Determine the [x, y] coordinate at the center of the cell enclosing the given text.  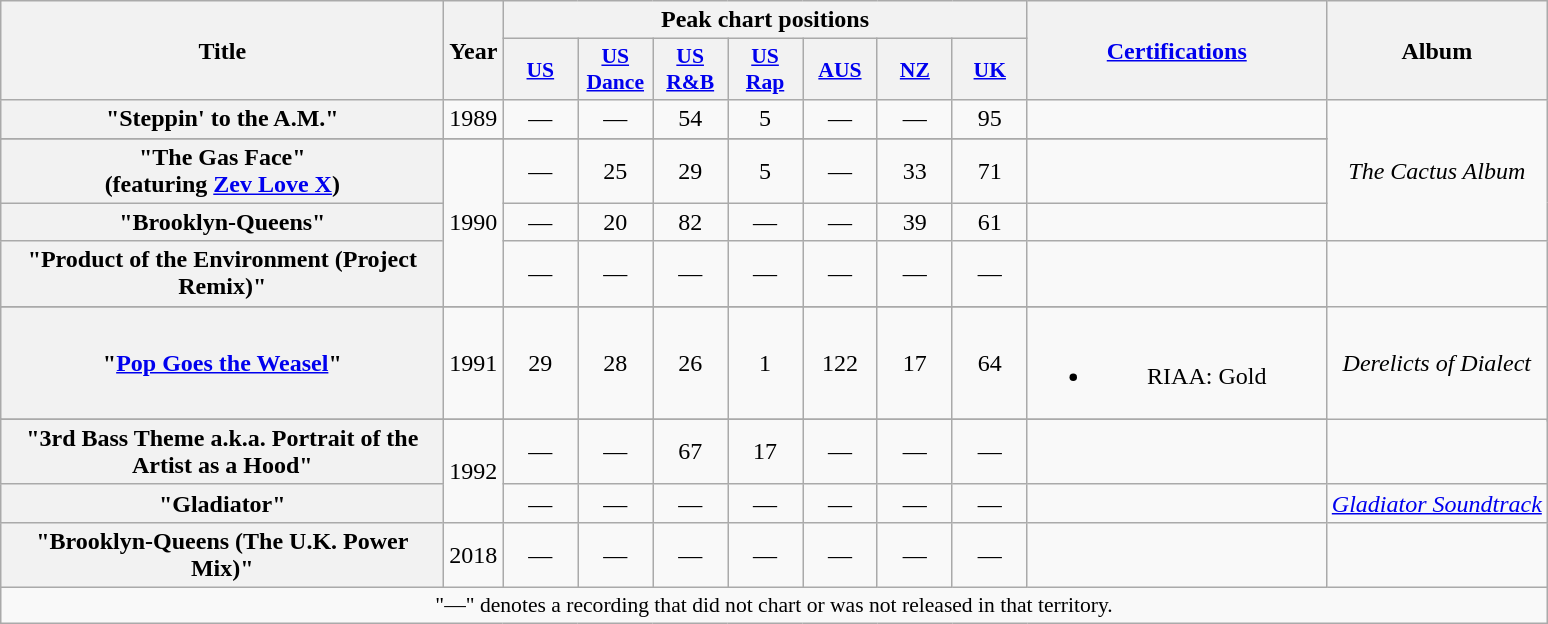
33 [914, 170]
95 [990, 119]
Album [1436, 50]
US Dance [616, 70]
AUS [840, 70]
71 [990, 170]
20 [616, 222]
1991 [474, 362]
122 [840, 362]
"—" denotes a recording that did not chart or was not released in that territory. [774, 605]
1990 [474, 222]
"Brooklyn-Queens (The U.K. Power Mix)" [222, 554]
UK [990, 70]
Year [474, 50]
28 [616, 362]
"Brooklyn-Queens" [222, 222]
54 [690, 119]
NZ [914, 70]
"The Gas Face"(featuring Zev Love X) [222, 170]
Peak chart positions [765, 20]
82 [690, 222]
1989 [474, 119]
Gladiator Soundtrack [1436, 503]
"Steppin' to the A.M." [222, 119]
26 [690, 362]
"3rd Bass Theme a.k.a. Portrait of the Artist as a Hood" [222, 452]
RIAA: Gold [1176, 362]
"Pop Goes the Weasel" [222, 362]
25 [616, 170]
US Rap [766, 70]
39 [914, 222]
US R&B [690, 70]
"Product of the Environment (Project Remix)" [222, 274]
The Cactus Album [1436, 170]
Title [222, 50]
1992 [474, 470]
67 [690, 452]
61 [990, 222]
1 [766, 362]
"Gladiator" [222, 503]
Certifications [1176, 50]
64 [990, 362]
Derelicts of Dialect [1436, 362]
US [540, 70]
2018 [474, 554]
